Search for the cell housing the specified text and yield its [X, Y] center coordinate. 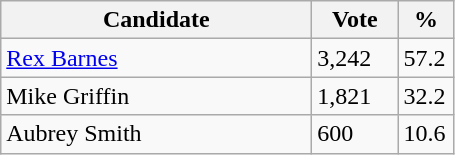
10.6 [426, 134]
Vote [355, 20]
Aubrey Smith [156, 134]
3,242 [355, 58]
Rex Barnes [156, 58]
32.2 [426, 96]
57.2 [426, 58]
600 [355, 134]
% [426, 20]
Candidate [156, 20]
Mike Griffin [156, 96]
1,821 [355, 96]
